From the cell containing the given text, extract its center point as (x, y) coordinate. 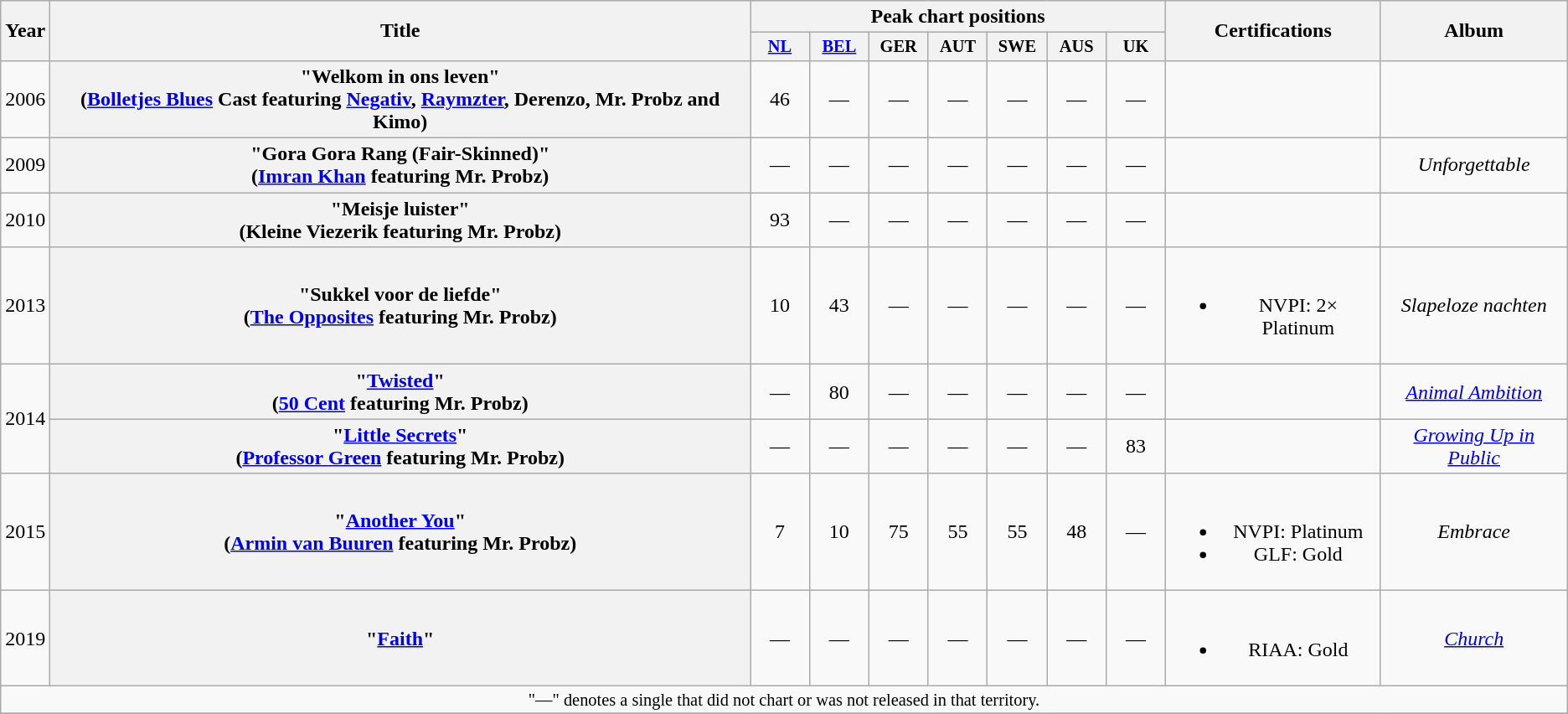
"Little Secrets"(Professor Green featuring Mr. Probz) (400, 446)
Title (400, 31)
Animal Ambition (1474, 392)
Unforgettable (1474, 166)
2014 (25, 419)
2009 (25, 166)
"Welkom in ons leven"(Bolletjes Blues Cast featuring Negativ, Raymzter, Derenzo, Mr. Probz and Kimo) (400, 99)
AUT (958, 47)
"Another You"(Armin van Buuren featuring Mr. Probz) (400, 532)
Slapeloze nachten (1474, 306)
Album (1474, 31)
"—" denotes a single that did not chart or was not released in that territory. (784, 700)
2013 (25, 306)
Church (1474, 639)
80 (839, 392)
Peak chart positions (958, 17)
"Sukkel voor de liefde"(The Opposites featuring Mr. Probz) (400, 306)
7 (781, 532)
UK (1136, 47)
Embrace (1474, 532)
"Twisted"(50 Cent featuring Mr. Probz) (400, 392)
Certifications (1273, 31)
Growing Up in Public (1474, 446)
2010 (25, 220)
83 (1136, 446)
RIAA: Gold (1273, 639)
43 (839, 306)
"Faith" (400, 639)
NVPI: PlatinumGLF: Gold (1273, 532)
75 (898, 532)
2019 (25, 639)
2006 (25, 99)
2015 (25, 532)
NVPI: 2× Platinum (1273, 306)
BEL (839, 47)
48 (1077, 532)
"Gora Gora Rang (Fair-Skinned)"(Imran Khan featuring Mr. Probz) (400, 166)
46 (781, 99)
"Meisje luister"(Kleine Viezerik featuring Mr. Probz) (400, 220)
93 (781, 220)
SWE (1017, 47)
AUS (1077, 47)
GER (898, 47)
Year (25, 31)
NL (781, 47)
